Return (x, y) of the center of cell containing provided text 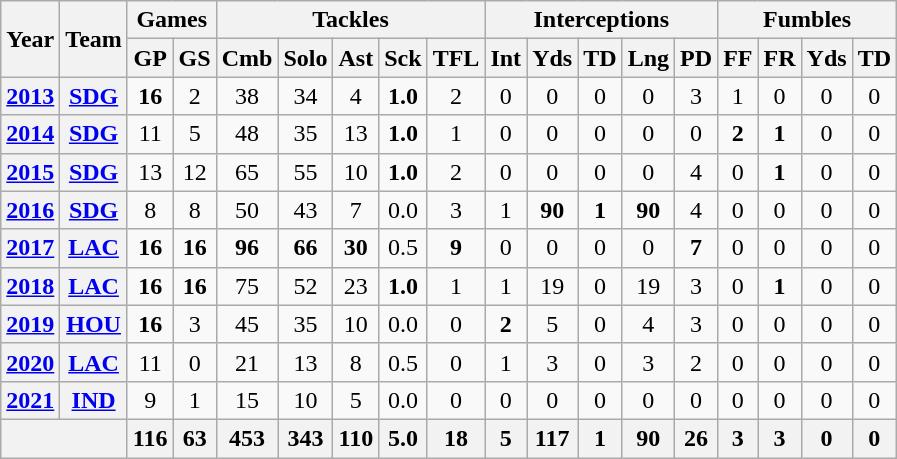
65 (247, 172)
2013 (30, 96)
Ast (356, 58)
Year (30, 39)
21 (247, 362)
117 (552, 438)
Cmb (247, 58)
116 (150, 438)
5.0 (403, 438)
HOU (94, 324)
45 (247, 324)
2014 (30, 134)
FR (780, 58)
34 (306, 96)
38 (247, 96)
Fumbles (808, 20)
12 (194, 172)
23 (356, 286)
IND (94, 400)
66 (306, 248)
Sck (403, 58)
PD (696, 58)
453 (247, 438)
96 (247, 248)
2016 (30, 210)
63 (194, 438)
2020 (30, 362)
Tackles (350, 20)
52 (306, 286)
2021 (30, 400)
26 (696, 438)
18 (456, 438)
75 (247, 286)
50 (247, 210)
Lng (648, 58)
2018 (30, 286)
Team (94, 39)
15 (247, 400)
FF (738, 58)
GP (150, 58)
2019 (30, 324)
Int (506, 58)
30 (356, 248)
343 (306, 438)
Games (172, 20)
TFL (456, 58)
55 (306, 172)
GS (194, 58)
43 (306, 210)
110 (356, 438)
2017 (30, 248)
2015 (30, 172)
Interceptions (602, 20)
Solo (306, 58)
48 (247, 134)
